Output the [x, y] coordinate of the center of the cell containing the given text.  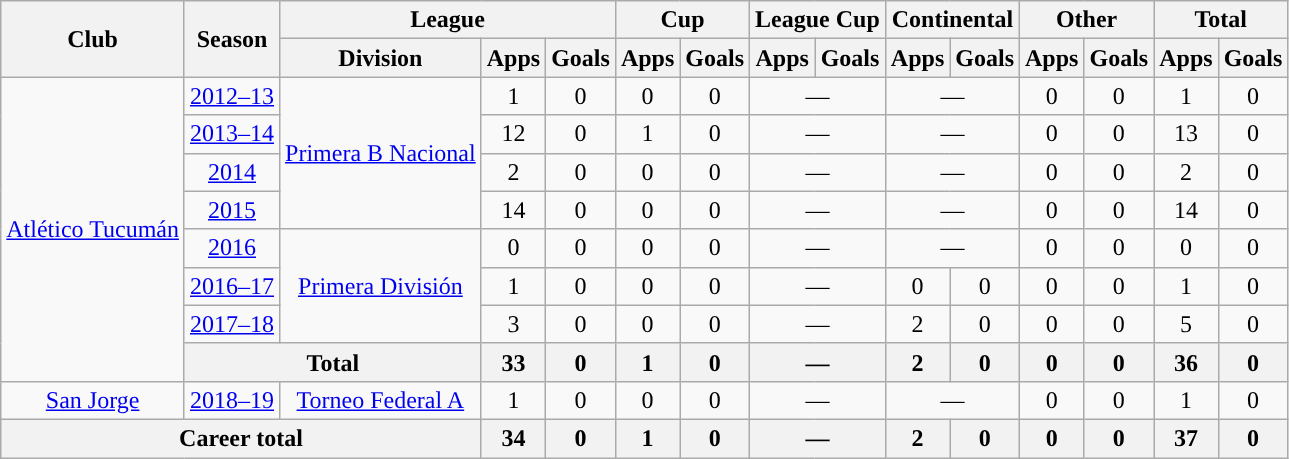
3 [513, 324]
Career total [241, 438]
League Cup [818, 20]
12 [513, 134]
2014 [232, 172]
2016 [232, 248]
2018–19 [232, 400]
Atlético Tucumán [93, 229]
2016–17 [232, 286]
34 [513, 438]
37 [1186, 438]
Cup [682, 20]
36 [1186, 362]
Division [381, 58]
Club [93, 39]
2015 [232, 210]
Torneo Federal A [381, 400]
League [448, 20]
13 [1186, 134]
Other [1087, 20]
33 [513, 362]
2017–18 [232, 324]
2012–13 [232, 96]
Continental [952, 20]
Primera División [381, 286]
Primera B Nacional [381, 153]
San Jorge [93, 400]
5 [1186, 324]
Season [232, 39]
2013–14 [232, 134]
